Pinpoint the cell where the given text exists, returning its (X, Y) midpoint coordinate. 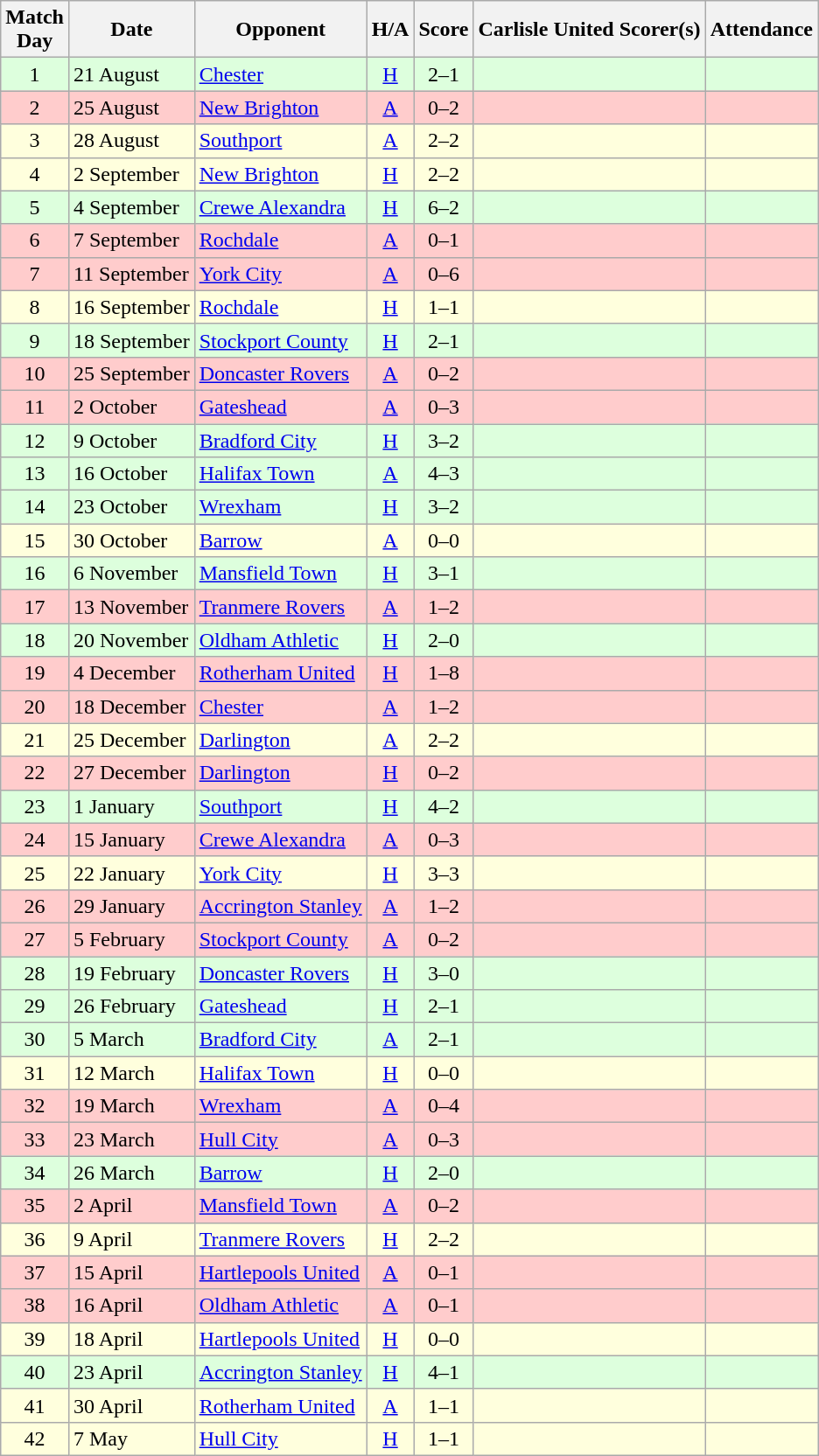
Score (444, 30)
25 (35, 873)
12 March (131, 1073)
1 January (131, 806)
37 (35, 1272)
4 December (131, 673)
30 (35, 1040)
11 (35, 407)
25 August (131, 108)
18 (35, 640)
4–3 (444, 474)
13 (35, 474)
4–2 (444, 806)
1 (35, 74)
18 April (131, 1339)
7 September (131, 240)
17 (35, 607)
Match Day (35, 30)
30 April (131, 1405)
1–8 (444, 673)
18 December (131, 707)
3–0 (444, 973)
35 (35, 1206)
15 (35, 540)
24 (35, 839)
31 (35, 1073)
H/A (390, 30)
Carlisle United Scorer(s) (590, 30)
19 February (131, 973)
33 (35, 1139)
11 September (131, 274)
20 November (131, 640)
34 (35, 1173)
28 August (131, 141)
26 February (131, 1007)
40 (35, 1372)
5 February (131, 939)
4 (35, 174)
12 (35, 440)
29 January (131, 906)
41 (35, 1405)
16 (35, 574)
22 (35, 773)
15 April (131, 1272)
5 (35, 207)
42 (35, 1439)
38 (35, 1306)
23 April (131, 1372)
27 (35, 939)
16 October (131, 474)
2 (35, 108)
6–2 (444, 207)
19 March (131, 1106)
32 (35, 1106)
7 May (131, 1439)
6 November (131, 574)
2 April (131, 1206)
15 January (131, 839)
9 April (131, 1239)
Opponent (280, 30)
3–3 (444, 873)
29 (35, 1007)
19 (35, 673)
23 March (131, 1139)
7 (35, 274)
26 (35, 906)
14 (35, 507)
3–1 (444, 574)
5 March (131, 1040)
28 (35, 973)
9 (35, 340)
3 (35, 141)
4 September (131, 207)
Attendance (761, 30)
36 (35, 1239)
20 (35, 707)
13 November (131, 607)
26 March (131, 1173)
4–1 (444, 1372)
21 August (131, 74)
10 (35, 373)
9 October (131, 440)
30 October (131, 540)
25 December (131, 740)
16 September (131, 307)
6 (35, 240)
16 April (131, 1306)
0–6 (444, 274)
27 December (131, 773)
39 (35, 1339)
22 January (131, 873)
18 September (131, 340)
23 October (131, 507)
8 (35, 307)
0–4 (444, 1106)
23 (35, 806)
25 September (131, 373)
2 October (131, 407)
21 (35, 740)
2 September (131, 174)
Date (131, 30)
